Find where the given text appears and provide that cell's center as (X, Y) coordinate. 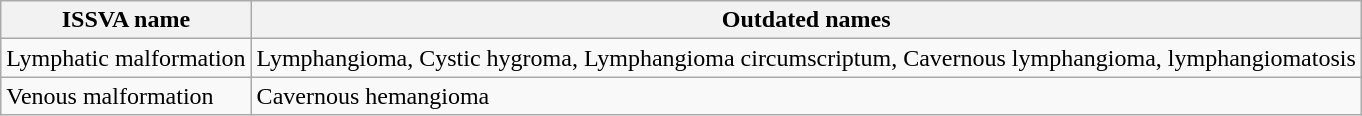
Venous malformation (126, 96)
ISSVA name (126, 20)
Cavernous hemangioma (806, 96)
Lymphangioma, Cystic hygroma, Lymphangioma circumscriptum, Cavernous lymphangioma, lymphangiomatosis (806, 58)
Lymphatic malformation (126, 58)
Outdated names (806, 20)
